Search for the cell housing the specified text and yield its (x, y) center coordinate. 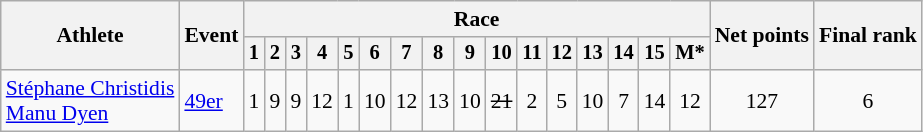
Event (211, 36)
Net points (762, 36)
11 (532, 54)
49er (211, 100)
M* (690, 54)
Race (476, 19)
21 (502, 100)
Final rank (868, 36)
Athlete (90, 36)
15 (655, 54)
127 (762, 100)
3 (296, 54)
8 (438, 54)
Stéphane ChristidisManu Dyen (90, 100)
4 (322, 54)
